Detect which cell encompasses the target text, then output its (x, y) center coordinate. 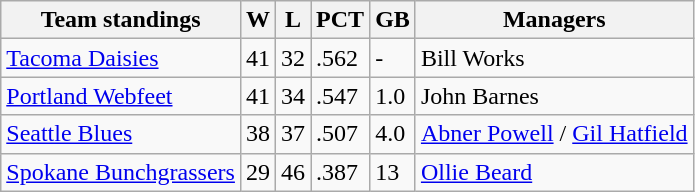
13 (393, 172)
PCT (340, 20)
29 (258, 172)
46 (294, 172)
37 (294, 134)
John Barnes (554, 96)
.547 (340, 96)
Team standings (121, 20)
GB (393, 20)
38 (258, 134)
.562 (340, 58)
1.0 (393, 96)
34 (294, 96)
Portland Webfeet (121, 96)
Spokane Bunchgrassers (121, 172)
Tacoma Daisies (121, 58)
.507 (340, 134)
32 (294, 58)
Managers (554, 20)
4.0 (393, 134)
- (393, 58)
.387 (340, 172)
Bill Works (554, 58)
Seattle Blues (121, 134)
Ollie Beard (554, 172)
W (258, 20)
Abner Powell / Gil Hatfield (554, 134)
L (294, 20)
